Determine the [x, y] coordinate at the center of the cell enclosing the given text.  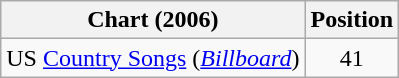
Position [352, 20]
Chart (2006) [153, 20]
US Country Songs (Billboard) [153, 58]
41 [352, 58]
